Detect which cell encompasses the target text, then output its (X, Y) center coordinate. 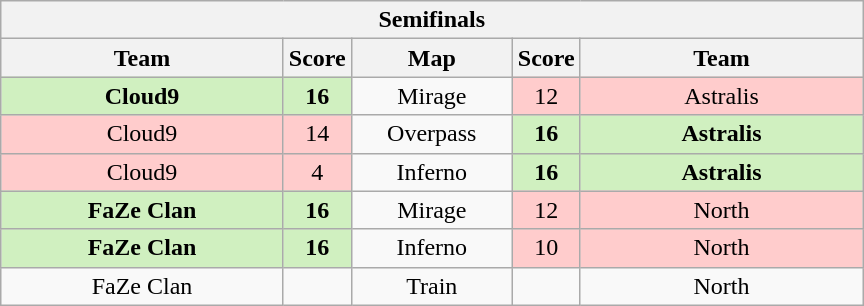
14 (317, 134)
4 (317, 172)
Map (432, 58)
Overpass (432, 134)
Semifinals (432, 20)
10 (546, 248)
Train (432, 286)
